Determine the (X, Y) coordinate at the center of the cell enclosing the given text.  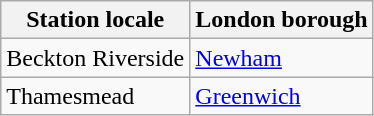
Station locale (96, 20)
London borough (282, 20)
Greenwich (282, 96)
Beckton Riverside (96, 58)
Newham (282, 58)
Thamesmead (96, 96)
